For the text-containing cell, return its midpoint in [X, Y] coordinate format. 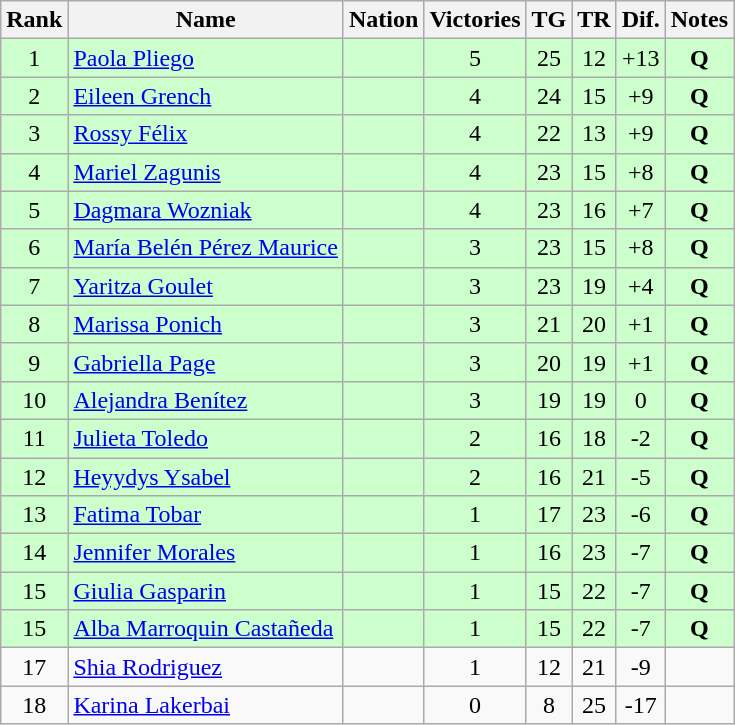
24 [549, 96]
Yaritza Goulet [206, 286]
Alba Marroquin Castañeda [206, 629]
Nation [383, 20]
-6 [640, 515]
Notes [699, 20]
Giulia Gasparin [206, 591]
+7 [640, 210]
Shia Rodriguez [206, 667]
-2 [640, 438]
6 [34, 248]
Rossy Félix [206, 134]
14 [34, 553]
-17 [640, 705]
10 [34, 400]
9 [34, 362]
Dagmara Wozniak [206, 210]
Marissa Ponich [206, 324]
TG [549, 20]
Mariel Zagunis [206, 172]
María Belén Pérez Maurice [206, 248]
Gabriella Page [206, 362]
11 [34, 438]
+13 [640, 58]
Rank [34, 20]
Karina Lakerbai [206, 705]
+4 [640, 286]
Name [206, 20]
Paola Pliego [206, 58]
Heyydys Ysabel [206, 477]
7 [34, 286]
Eileen Grench [206, 96]
Alejandra Benítez [206, 400]
TR [594, 20]
Jennifer Morales [206, 553]
Fatima Tobar [206, 515]
Victories [475, 20]
Julieta Toledo [206, 438]
-9 [640, 667]
Dif. [640, 20]
-5 [640, 477]
